Find where the given text appears and provide that cell's center as (X, Y) coordinate. 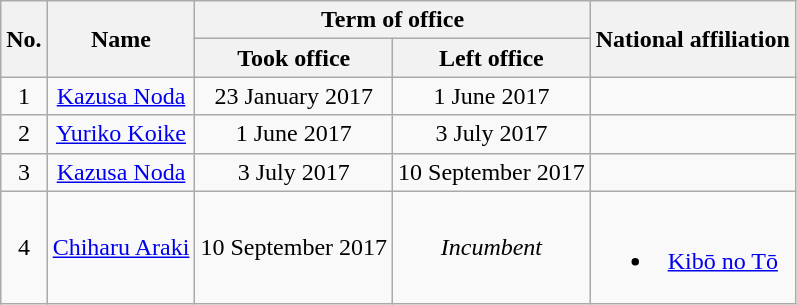
Incumbent (492, 248)
3 (24, 172)
National affiliation (692, 39)
Left office (492, 58)
Chiharu Araki (121, 248)
23 January 2017 (294, 96)
Yuriko Koike (121, 134)
1 (24, 96)
4 (24, 248)
Term of office (392, 20)
No. (24, 39)
2 (24, 134)
Name (121, 39)
Took office (294, 58)
Kibō no Tō (692, 248)
